Provide the [X, Y] coordinate of the cell's center where the given text is located.  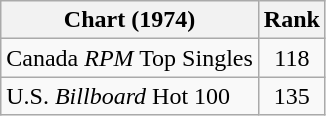
118 [292, 58]
Rank [292, 20]
U.S. Billboard Hot 100 [130, 96]
135 [292, 96]
Canada RPM Top Singles [130, 58]
Chart (1974) [130, 20]
